Provide the [x, y] coordinate of the cell's center where the given text is located.  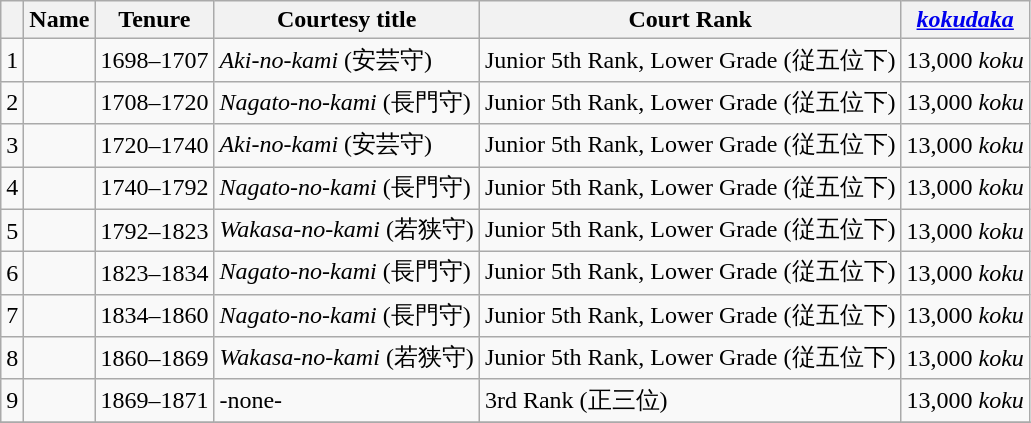
3 [12, 146]
6 [12, 274]
1698–1707 [154, 60]
1860–1869 [154, 358]
9 [12, 400]
1823–1834 [154, 274]
1740–1792 [154, 188]
Court Rank [690, 20]
4 [12, 188]
7 [12, 316]
Name [60, 20]
8 [12, 358]
2 [12, 102]
1869–1871 [154, 400]
1792–1823 [154, 230]
Courtesy title [346, 20]
1708–1720 [154, 102]
kokudaka [965, 20]
-none- [346, 400]
5 [12, 230]
1834–1860 [154, 316]
1 [12, 60]
1720–1740 [154, 146]
Tenure [154, 20]
3rd Rank (正三位) [690, 400]
